Locate the cell with the specified text and output its [X, Y] center coordinate. 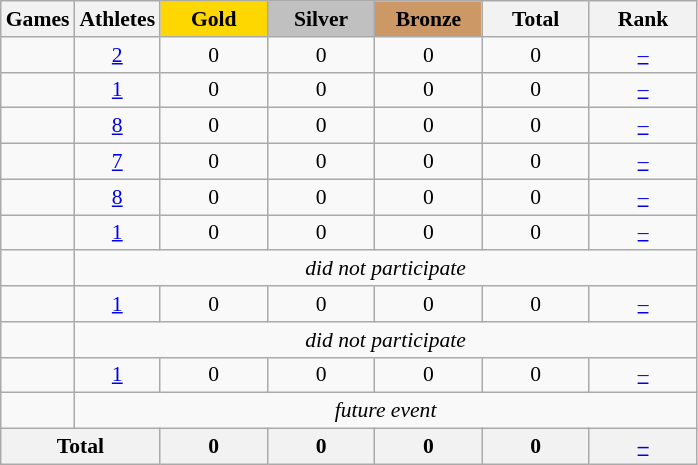
2 [117, 55]
Bronze [428, 19]
Athletes [117, 19]
7 [117, 162]
Gold [214, 19]
future event [385, 411]
Rank [642, 19]
Games [38, 19]
Silver [320, 19]
